Extract the [X, Y] coordinate from the center of the cell holding the provided text.  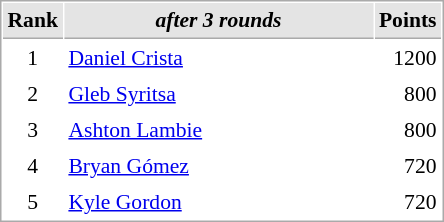
4 [32, 165]
3 [32, 129]
Points [408, 21]
Bryan Gómez [218, 165]
1 [32, 57]
2 [32, 93]
Gleb Syritsa [218, 93]
Daniel Crista [218, 57]
Rank [32, 21]
1200 [408, 57]
Ashton Lambie [218, 129]
5 [32, 201]
after 3 rounds [218, 21]
Kyle Gordon [218, 201]
